Determine the [X, Y] coordinate at the center of the cell enclosing the given text.  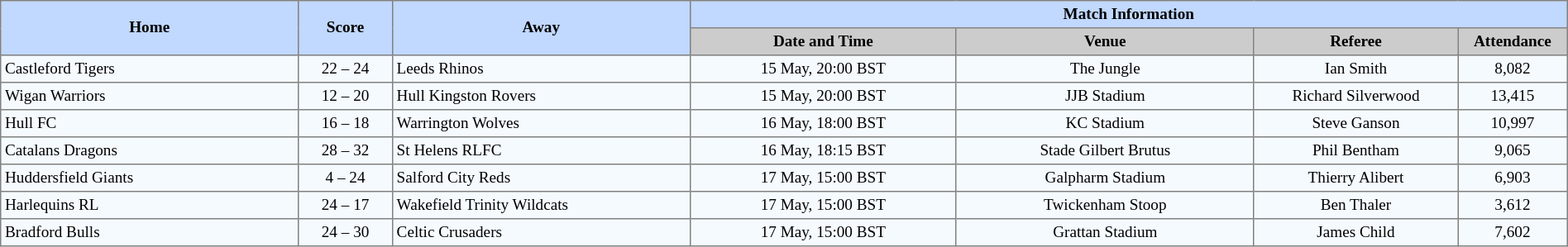
3,612 [1513, 205]
24 – 30 [346, 233]
Bradford Bulls [150, 233]
24 – 17 [346, 205]
The Jungle [1105, 69]
Thierry Alibert [1355, 178]
Steve Ganson [1355, 124]
Referee [1355, 41]
Leeds Rhinos [541, 69]
10,997 [1513, 124]
8,082 [1513, 69]
Match Information [1128, 15]
KC Stadium [1105, 124]
Wigan Warriors [150, 96]
Catalans Dragons [150, 150]
Galpharm Stadium [1105, 178]
Salford City Reds [541, 178]
Attendance [1513, 41]
Date and Time [823, 41]
Venue [1105, 41]
James Child [1355, 233]
9,065 [1513, 150]
Harlequins RL [150, 205]
Away [541, 28]
Wakefield Trinity Wildcats [541, 205]
Phil Bentham [1355, 150]
Score [346, 28]
6,903 [1513, 178]
JJB Stadium [1105, 96]
Huddersfield Giants [150, 178]
16 May, 18:15 BST [823, 150]
16 May, 18:00 BST [823, 124]
4 – 24 [346, 178]
28 – 32 [346, 150]
Ian Smith [1355, 69]
Warrington Wolves [541, 124]
12 – 20 [346, 96]
Richard Silverwood [1355, 96]
Hull Kingston Rovers [541, 96]
Celtic Crusaders [541, 233]
Home [150, 28]
Stade Gilbert Brutus [1105, 150]
16 – 18 [346, 124]
St Helens RLFC [541, 150]
Twickenham Stoop [1105, 205]
22 – 24 [346, 69]
Grattan Stadium [1105, 233]
Ben Thaler [1355, 205]
Hull FC [150, 124]
Castleford Tigers [150, 69]
13,415 [1513, 96]
7,602 [1513, 233]
